Provide the (x, y) coordinate of the cell's center where the given text is located.  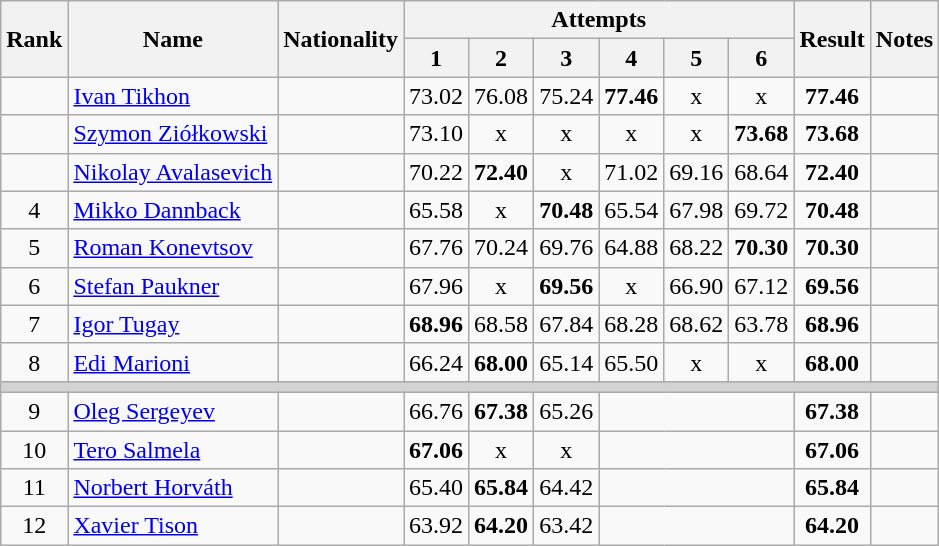
68.28 (632, 324)
67.76 (436, 248)
Xavier Tison (173, 526)
Roman Konevtsov (173, 248)
Ivan Tikhon (173, 96)
65.14 (566, 362)
73.02 (436, 96)
65.54 (632, 210)
Nikolay Avalasevich (173, 172)
68.62 (696, 324)
Result (832, 39)
2 (502, 58)
Norbert Horváth (173, 488)
8 (34, 362)
68.58 (502, 324)
Igor Tugay (173, 324)
73.10 (436, 134)
76.08 (502, 96)
12 (34, 526)
70.22 (436, 172)
Attempts (599, 20)
67.98 (696, 210)
63.92 (436, 526)
Name (173, 39)
66.76 (436, 411)
69.72 (762, 210)
67.84 (566, 324)
66.24 (436, 362)
Nationality (341, 39)
69.16 (696, 172)
65.50 (632, 362)
9 (34, 411)
Oleg Sergeyev (173, 411)
64.88 (632, 248)
65.26 (566, 411)
Mikko Dannback (173, 210)
65.58 (436, 210)
70.24 (502, 248)
67.12 (762, 286)
64.42 (566, 488)
10 (34, 449)
Stefan Paukner (173, 286)
68.22 (696, 248)
67.96 (436, 286)
7 (34, 324)
69.76 (566, 248)
66.90 (696, 286)
Rank (34, 39)
Szymon Ziółkowski (173, 134)
71.02 (632, 172)
Edi Marioni (173, 362)
11 (34, 488)
3 (566, 58)
63.42 (566, 526)
1 (436, 58)
63.78 (762, 324)
65.40 (436, 488)
Notes (904, 39)
Tero Salmela (173, 449)
68.64 (762, 172)
75.24 (566, 96)
